Determine the (x, y) coordinate at the center of the cell enclosing the given text.  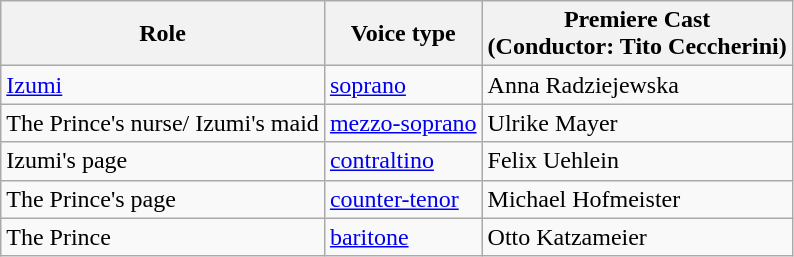
Felix Uehlein (637, 161)
soprano (403, 85)
The Prince's nurse/ Izumi's maid (163, 123)
Voice type (403, 34)
contraltino (403, 161)
counter-tenor (403, 199)
Premiere Cast(Conductor: Tito Ceccherini) (637, 34)
The Prince's page (163, 199)
Role (163, 34)
Otto Katzameier (637, 237)
baritone (403, 237)
Izumi (163, 85)
Ulrike Mayer (637, 123)
Anna Radziejewska (637, 85)
mezzo-soprano (403, 123)
The Prince (163, 237)
Izumi's page (163, 161)
Michael Hofmeister (637, 199)
